From the cell containing the given text, extract its center point as (X, Y) coordinate. 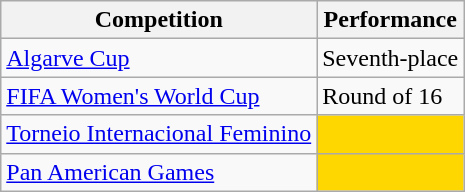
FIFA Women's World Cup (159, 96)
Round of 16 (390, 96)
Torneio Internacional Feminino (159, 134)
Pan American Games (159, 172)
Seventh-place (390, 58)
Performance (390, 20)
Algarve Cup (159, 58)
Competition (159, 20)
